Extract the [X, Y] coordinate from the center of the cell holding the provided text.  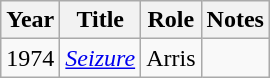
Year [30, 20]
1974 [30, 58]
Arris [171, 58]
Role [171, 20]
Seizure [100, 58]
Notes [235, 20]
Title [100, 20]
